From the cell containing the given text, extract its center point as [x, y] coordinate. 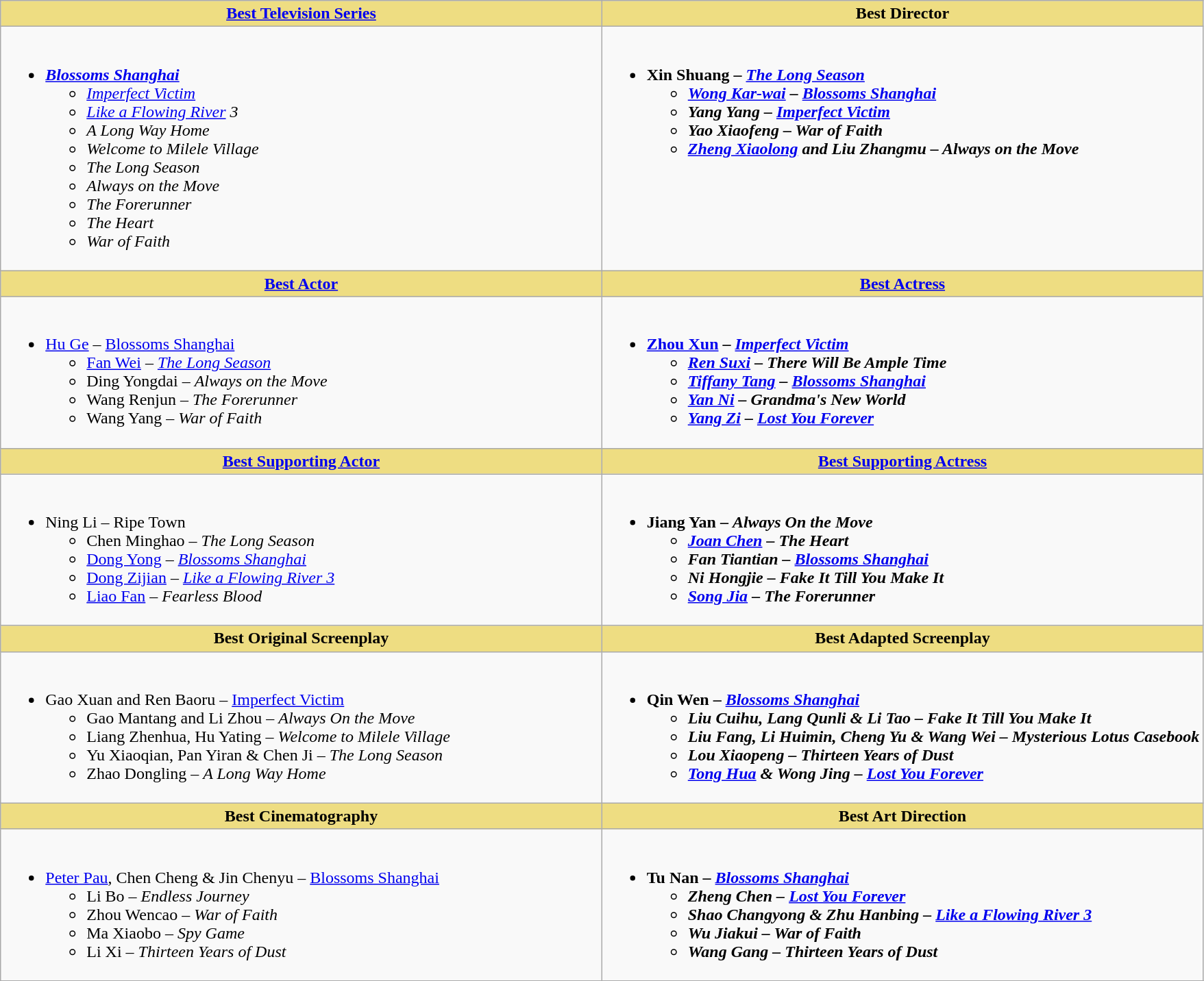
Best Director [902, 14]
Ning Li – Ripe TownChen Minghao – The Long SeasonDong Yong – Blossoms ShanghaiDong Zijian – Like a Flowing River 3Liao Fan – Fearless Blood [302, 549]
Hu Ge – Blossoms ShanghaiFan Wei – The Long SeasonDing Yongdai – Always on the MoveWang Renjun – The ForerunnerWang Yang – War of Faith [302, 373]
Best Cinematography [302, 816]
Jiang Yan – Always On the MoveJoan Chen – The HeartFan Tiantian – Blossoms ShanghaiNi Hongjie – Fake It Till You Make ItSong Jia – The Forerunner [902, 549]
Best Actor [302, 284]
Best Art Direction [902, 816]
Best Adapted Screenplay [902, 638]
Zhou Xun – Imperfect VictimRen Suxi – There Will Be Ample TimeTiffany Tang – Blossoms ShanghaiYan Ni – Grandma's New WorldYang Zi – Lost You Forever [902, 373]
Best Original Screenplay [302, 638]
Best Actress [902, 284]
Best Supporting Actor [302, 461]
Best Supporting Actress [902, 461]
Best Television Series [302, 14]
